From the cell containing the given text, extract its center point as (X, Y) coordinate. 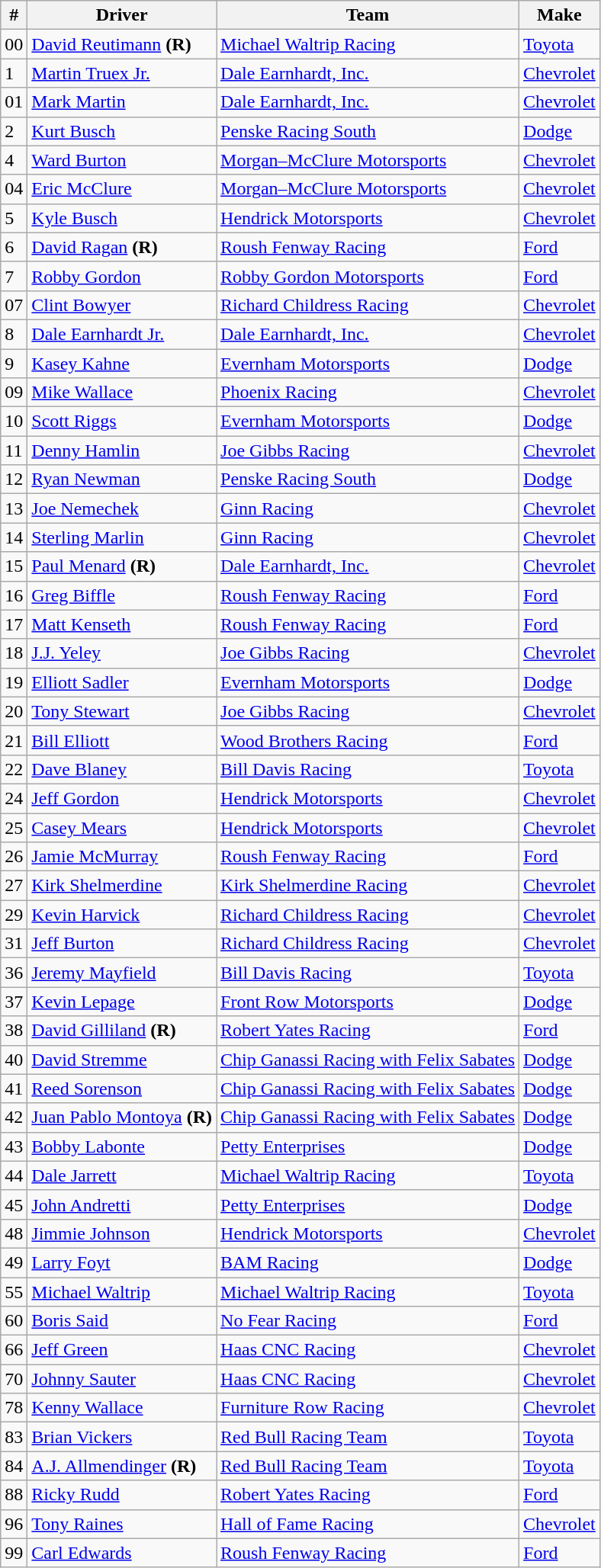
18 (14, 653)
42 (14, 1117)
Denny Hamlin (122, 451)
45 (14, 1204)
Kyle Busch (122, 218)
Dale Earnhardt Jr. (122, 334)
David Reutimann (R) (122, 44)
Robby Gordon (122, 276)
22 (14, 769)
Michael Waltrip (122, 1292)
Tony Stewart (122, 711)
96 (14, 1524)
1 (14, 73)
J.J. Yeley (122, 653)
29 (14, 915)
Hall of Fame Racing (368, 1524)
Driver (122, 15)
Wood Brothers Racing (368, 740)
11 (14, 451)
13 (14, 508)
26 (14, 857)
Kasey Kahne (122, 364)
17 (14, 624)
40 (14, 1060)
Paul Menard (R) (122, 566)
# (14, 15)
No Fear Racing (368, 1321)
48 (14, 1233)
27 (14, 886)
7 (14, 276)
Elliott Sadler (122, 682)
Sterling Marlin (122, 537)
12 (14, 479)
Reed Sorenson (122, 1089)
24 (14, 798)
Tony Raines (122, 1524)
Carl Edwards (122, 1553)
20 (14, 711)
04 (14, 189)
Dale Jarrett (122, 1175)
8 (14, 334)
BAM Racing (368, 1262)
37 (14, 1002)
Furniture Row Racing (368, 1408)
00 (14, 44)
60 (14, 1321)
84 (14, 1466)
38 (14, 1031)
Team (368, 15)
Jeremy Mayfield (122, 973)
19 (14, 682)
Johnny Sauter (122, 1379)
Dave Blaney (122, 769)
A.J. Allmendinger (R) (122, 1466)
66 (14, 1350)
Front Row Motorsports (368, 1002)
Martin Truex Jr. (122, 73)
21 (14, 740)
Mark Martin (122, 102)
Matt Kenseth (122, 624)
70 (14, 1379)
55 (14, 1292)
Kirk Shelmerdine (122, 886)
25 (14, 827)
78 (14, 1408)
5 (14, 218)
Kirk Shelmerdine Racing (368, 886)
Jimmie Johnson (122, 1233)
Ricky Rudd (122, 1495)
Bill Elliott (122, 740)
Ryan Newman (122, 479)
9 (14, 364)
15 (14, 566)
49 (14, 1262)
6 (14, 247)
Scott Riggs (122, 422)
Jamie McMurray (122, 857)
Mike Wallace (122, 393)
Clint Bowyer (122, 305)
Casey Mears (122, 827)
01 (14, 102)
88 (14, 1495)
Kevin Harvick (122, 915)
2 (14, 131)
99 (14, 1553)
David Ragan (R) (122, 247)
14 (14, 537)
Kenny Wallace (122, 1408)
Bobby Labonte (122, 1146)
Kevin Lepage (122, 1002)
David Stremme (122, 1060)
36 (14, 973)
Joe Nemechek (122, 508)
Eric McClure (122, 189)
07 (14, 305)
Robby Gordon Motorsports (368, 276)
Boris Said (122, 1321)
41 (14, 1089)
Greg Biffle (122, 595)
Jeff Green (122, 1350)
John Andretti (122, 1204)
4 (14, 160)
Kurt Busch (122, 131)
Juan Pablo Montoya (R) (122, 1117)
Jeff Burton (122, 944)
43 (14, 1146)
Ward Burton (122, 160)
Larry Foyt (122, 1262)
David Gilliland (R) (122, 1031)
Make (560, 15)
Jeff Gordon (122, 798)
10 (14, 422)
31 (14, 944)
Brian Vickers (122, 1437)
Phoenix Racing (368, 393)
44 (14, 1175)
83 (14, 1437)
09 (14, 393)
16 (14, 595)
